Provide the [X, Y] coordinate of the cell's center where the given text is located.  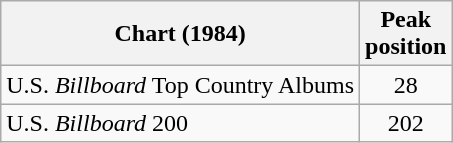
Chart (1984) [180, 34]
Peakposition [406, 34]
U.S. Billboard Top Country Albums [180, 85]
28 [406, 85]
U.S. Billboard 200 [180, 123]
202 [406, 123]
